Search for the cell housing the specified text and yield its (X, Y) center coordinate. 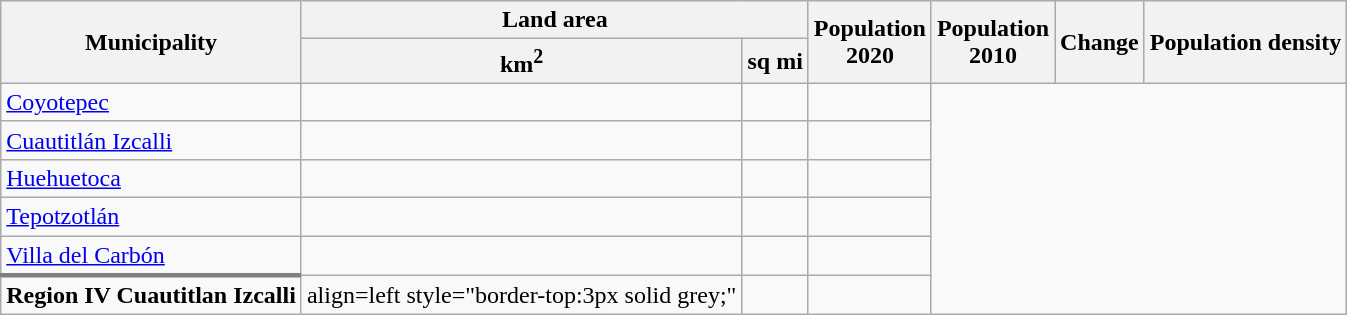
Municipality (152, 42)
Population2010 (992, 42)
Coyotepec (152, 102)
Tepotzotlán (152, 217)
Huehuetoca (152, 178)
Land area (554, 20)
sq mi (775, 62)
Change (1100, 42)
km2 (522, 62)
Cuautitlán Izcalli (152, 140)
Region IV Cuautitlan Izcalli (152, 295)
Population2020 (870, 42)
align=left style="border-top:3px solid grey;" (522, 295)
Villa del Carbón (152, 256)
Population density (1245, 42)
